Extract the [X, Y] coordinate from the center of the cell holding the provided text.  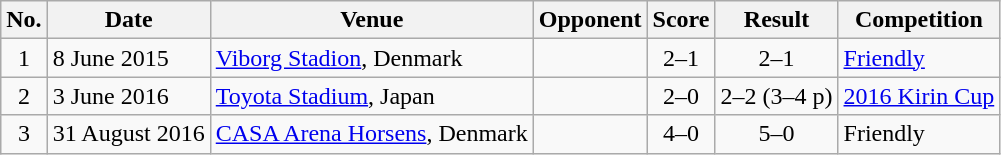
Viborg Stadion, Denmark [372, 58]
3 June 2016 [128, 96]
No. [24, 20]
5–0 [776, 134]
Opponent [590, 20]
Result [776, 20]
3 [24, 134]
Score [681, 20]
Date [128, 20]
2–2 (3–4 p) [776, 96]
1 [24, 58]
CASA Arena Horsens, Denmark [372, 134]
Competition [919, 20]
4–0 [681, 134]
31 August 2016 [128, 134]
2016 Kirin Cup [919, 96]
Toyota Stadium, Japan [372, 96]
8 June 2015 [128, 58]
2–0 [681, 96]
2 [24, 96]
Venue [372, 20]
